Provide the [x, y] coordinate of the cell's center where the given text is located.  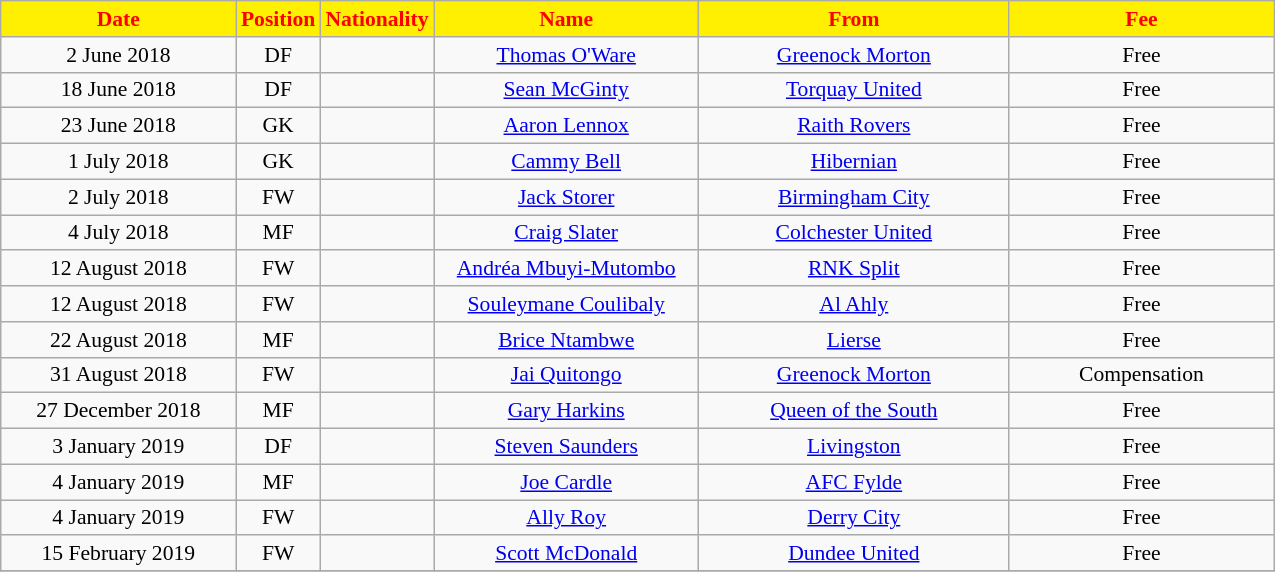
Colchester United [854, 233]
18 June 2018 [118, 90]
Scott McDonald [566, 554]
Raith Rovers [854, 126]
Position [278, 19]
27 December 2018 [118, 411]
2 July 2018 [118, 197]
RNK Split [854, 269]
Craig Slater [566, 233]
23 June 2018 [118, 126]
Cammy Bell [566, 162]
Thomas O'Ware [566, 55]
AFC Fylde [854, 482]
From [854, 19]
22 August 2018 [118, 340]
2 June 2018 [118, 55]
Aaron Lennox [566, 126]
Name [566, 19]
Compensation [1142, 375]
Nationality [376, 19]
Birmingham City [854, 197]
Lierse [854, 340]
1 July 2018 [118, 162]
Brice Ntambwe [566, 340]
Livingston [854, 447]
Joe Cardle [566, 482]
Derry City [854, 518]
Jai Quitongo [566, 375]
Steven Saunders [566, 447]
Ally Roy [566, 518]
Hibernian [854, 162]
Date [118, 19]
Jack Storer [566, 197]
Andréa Mbuyi-Mutombo [566, 269]
4 July 2018 [118, 233]
Souleymane Coulibaly [566, 304]
15 February 2019 [118, 554]
Dundee United [854, 554]
Torquay United [854, 90]
Al Ahly [854, 304]
Fee [1142, 19]
3 January 2019 [118, 447]
31 August 2018 [118, 375]
Sean McGinty [566, 90]
Queen of the South [854, 411]
Gary Harkins [566, 411]
